Find where the given text appears and provide that cell's center as (X, Y) coordinate. 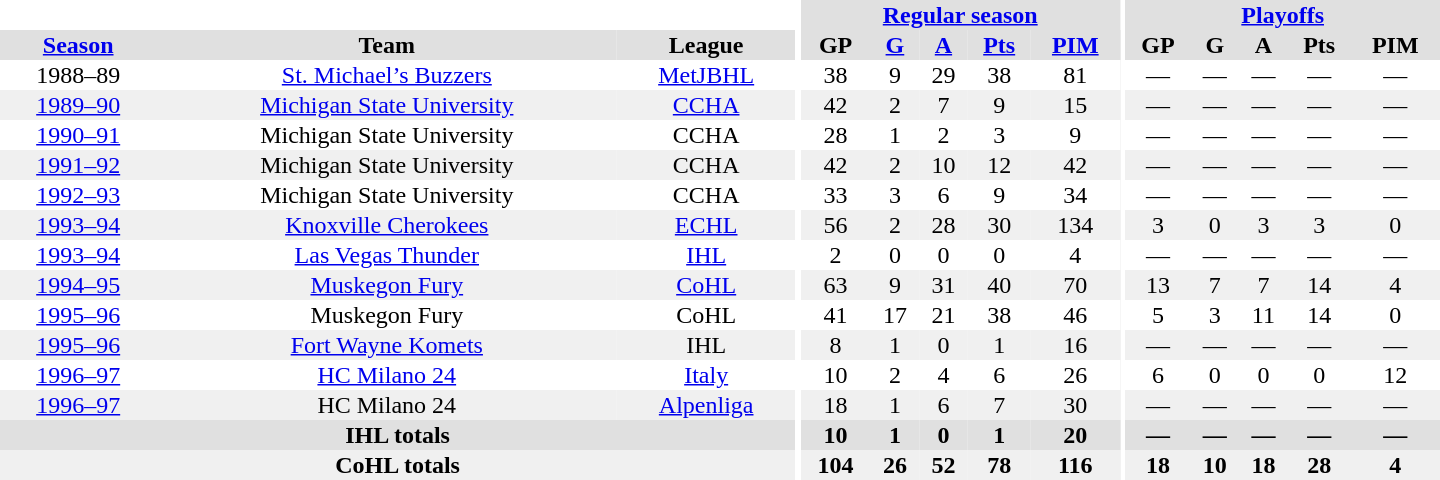
1991–92 (78, 165)
31 (944, 285)
1988–89 (78, 75)
70 (1076, 285)
104 (836, 465)
134 (1076, 225)
8 (836, 345)
1994–95 (78, 285)
29 (944, 75)
1990–91 (78, 135)
15 (1076, 105)
20 (1076, 435)
Regular season (960, 15)
1992–93 (78, 195)
St. Michael’s Buzzers (386, 75)
16 (1076, 345)
Season (78, 45)
CoHL totals (398, 465)
MetJBHL (706, 75)
40 (1000, 285)
Las Vegas Thunder (386, 255)
5 (1158, 315)
13 (1158, 285)
Playoffs (1282, 15)
Team (386, 45)
Alpenliga (706, 405)
League (706, 45)
Italy (706, 375)
1989–90 (78, 105)
116 (1076, 465)
46 (1076, 315)
56 (836, 225)
34 (1076, 195)
21 (944, 315)
IHL totals (398, 435)
52 (944, 465)
63 (836, 285)
41 (836, 315)
78 (1000, 465)
ECHL (706, 225)
17 (896, 315)
Fort Wayne Komets (386, 345)
33 (836, 195)
Knoxville Cherokees (386, 225)
11 (1264, 315)
81 (1076, 75)
